Search for the cell housing the specified text and yield its [X, Y] center coordinate. 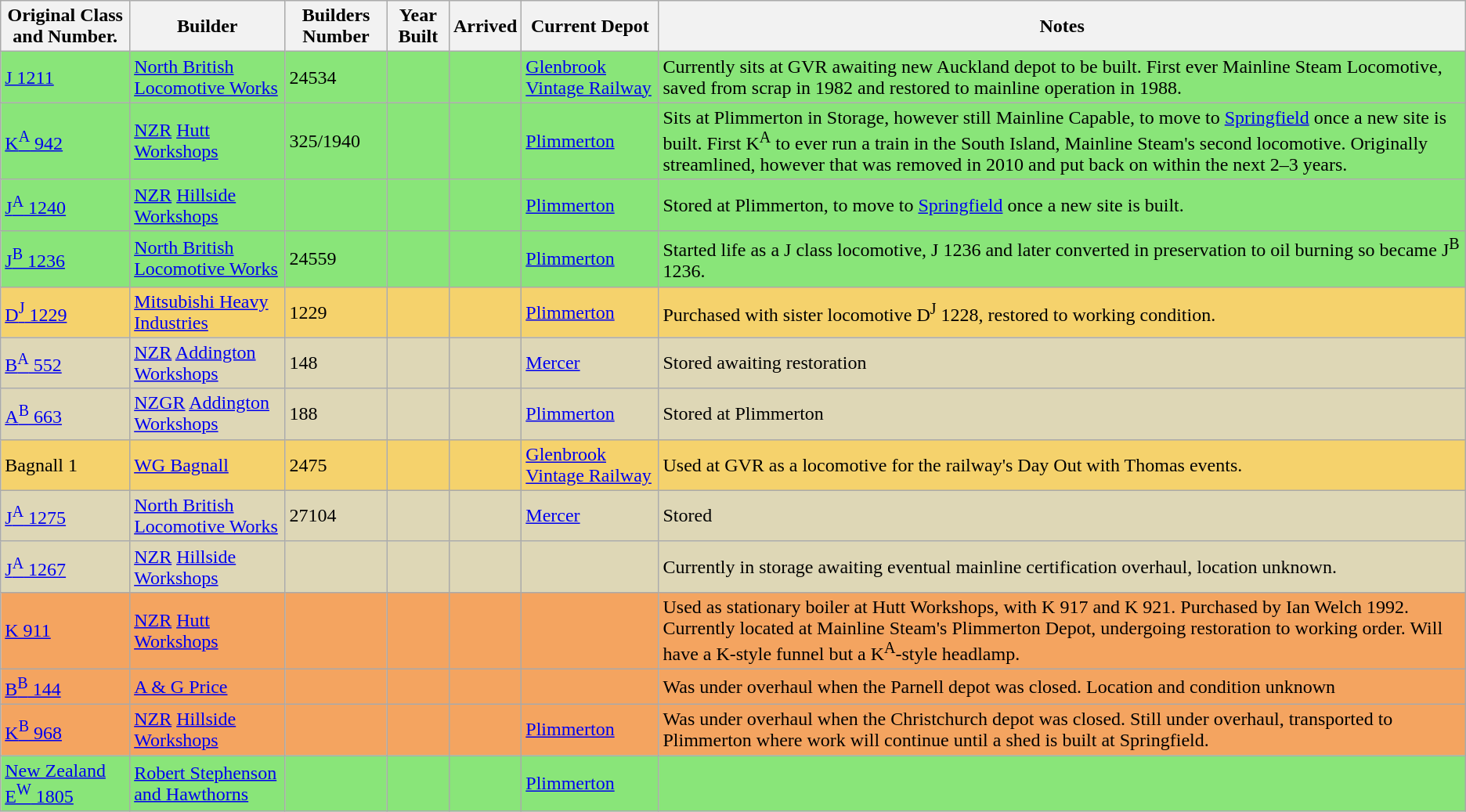
Bagnall 1 [66, 465]
Stored at Plimmerton [1062, 413]
Notes [1062, 27]
Stored [1062, 515]
24559 [336, 258]
27104 [336, 515]
NZGR Addington Workshops [208, 413]
Year Built [418, 27]
BA 552 [66, 363]
Robert Stephenson and Hawthorns [208, 784]
1229 [336, 312]
NZR Addington Workshops [208, 363]
WG Bagnall [208, 465]
148 [336, 363]
K 911 [66, 631]
Builder [208, 27]
Builders Number [336, 27]
Purchased with sister locomotive DJ 1228, restored to working condition. [1062, 312]
Started life as a J class locomotive, J 1236 and later converted in preservation to oil burning so became JB 1236. [1062, 258]
188 [336, 413]
325/1940 [336, 141]
AB 663 [66, 413]
JA 1267 [66, 567]
2475 [336, 465]
JB 1236 [66, 258]
A & G Price [208, 687]
KA 942 [66, 141]
Stored at Plimmerton, to move to Springfield once a new site is built. [1062, 205]
KB 968 [66, 730]
Mitsubishi Heavy Industries [208, 312]
JA 1275 [66, 515]
J 1211 [66, 77]
Currently in storage awaiting eventual mainline certification overhaul, location unknown. [1062, 567]
Current Depot [590, 27]
Original Class and Number. [66, 27]
DJ 1229 [66, 312]
BB 144 [66, 687]
Used at GVR as a locomotive for the railway's Day Out with Thomas events. [1062, 465]
24534 [336, 77]
Was under overhaul when the Parnell depot was closed. Location and condition unknown [1062, 687]
New Zealand EW 1805 [66, 784]
Arrived [485, 27]
JA 1240 [66, 205]
Stored awaiting restoration [1062, 363]
